For the text-containing cell, return its midpoint in (X, Y) coordinate format. 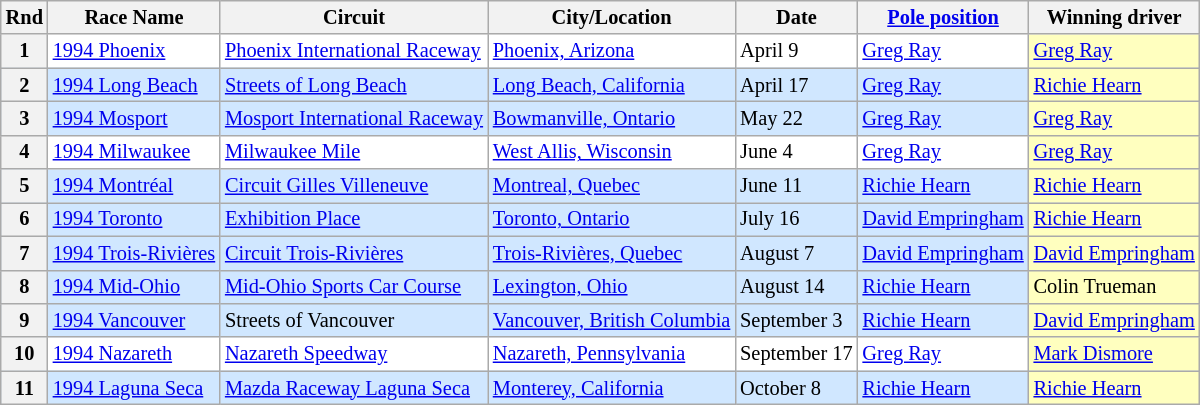
Phoenix, Arizona (612, 51)
Nazareth Speedway (354, 354)
Mazda Raceway Laguna Seca (354, 388)
April 9 (796, 51)
1994 Nazareth (134, 354)
West Allis, Wisconsin (612, 152)
6 (24, 219)
October 8 (796, 388)
1994 Laguna Seca (134, 388)
1994 Phoenix (134, 51)
1994 Montréal (134, 186)
August 7 (796, 253)
Exhibition Place (354, 219)
September 17 (796, 354)
Pole position (944, 17)
August 14 (796, 287)
Monterey, California (612, 388)
1994 Vancouver (134, 320)
1994 Mid-Ohio (134, 287)
1994 Trois-Rivières (134, 253)
April 17 (796, 85)
Long Beach, California (612, 85)
July 16 (796, 219)
Streets of Vancouver (354, 320)
Colin Trueman (1114, 287)
Date (796, 17)
City/Location (612, 17)
10 (24, 354)
Streets of Long Beach (354, 85)
Trois-Rivières, Quebec (612, 253)
4 (24, 152)
1994 Long Beach (134, 85)
1994 Toronto (134, 219)
Vancouver, British Columbia (612, 320)
1994 Mosport (134, 118)
Lexington, Ohio (612, 287)
Race Name (134, 17)
5 (24, 186)
May 22 (796, 118)
Mosport International Raceway (354, 118)
1 (24, 51)
Bowmanville, Ontario (612, 118)
1994 Milwaukee (134, 152)
Circuit (354, 17)
June 4 (796, 152)
Milwaukee Mile (354, 152)
7 (24, 253)
September 3 (796, 320)
Winning driver (1114, 17)
9 (24, 320)
Rnd (24, 17)
Mid-Ohio Sports Car Course (354, 287)
Circuit Trois-Rivières (354, 253)
11 (24, 388)
Montreal, Quebec (612, 186)
Circuit Gilles Villeneuve (354, 186)
Phoenix International Raceway (354, 51)
8 (24, 287)
Mark Dismore (1114, 354)
3 (24, 118)
June 11 (796, 186)
2 (24, 85)
Toronto, Ontario (612, 219)
Nazareth, Pennsylvania (612, 354)
